Search for the cell housing the specified text and yield its (X, Y) center coordinate. 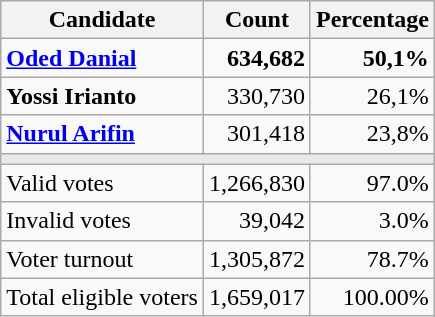
Yossi Irianto (102, 96)
634,682 (256, 58)
330,730 (256, 96)
1,659,017 (256, 297)
97.0% (372, 183)
78.7% (372, 259)
Nurul Arifin (102, 134)
100.00% (372, 297)
301,418 (256, 134)
Percentage (372, 20)
Candidate (102, 20)
23,8% (372, 134)
1,266,830 (256, 183)
1,305,872 (256, 259)
Total eligible voters (102, 297)
Valid votes (102, 183)
Count (256, 20)
Invalid votes (102, 221)
39,042 (256, 221)
Oded Danial (102, 58)
3.0% (372, 221)
Voter turnout (102, 259)
50,1% (372, 58)
26,1% (372, 96)
